Return (X, Y) of the center of cell containing provided text 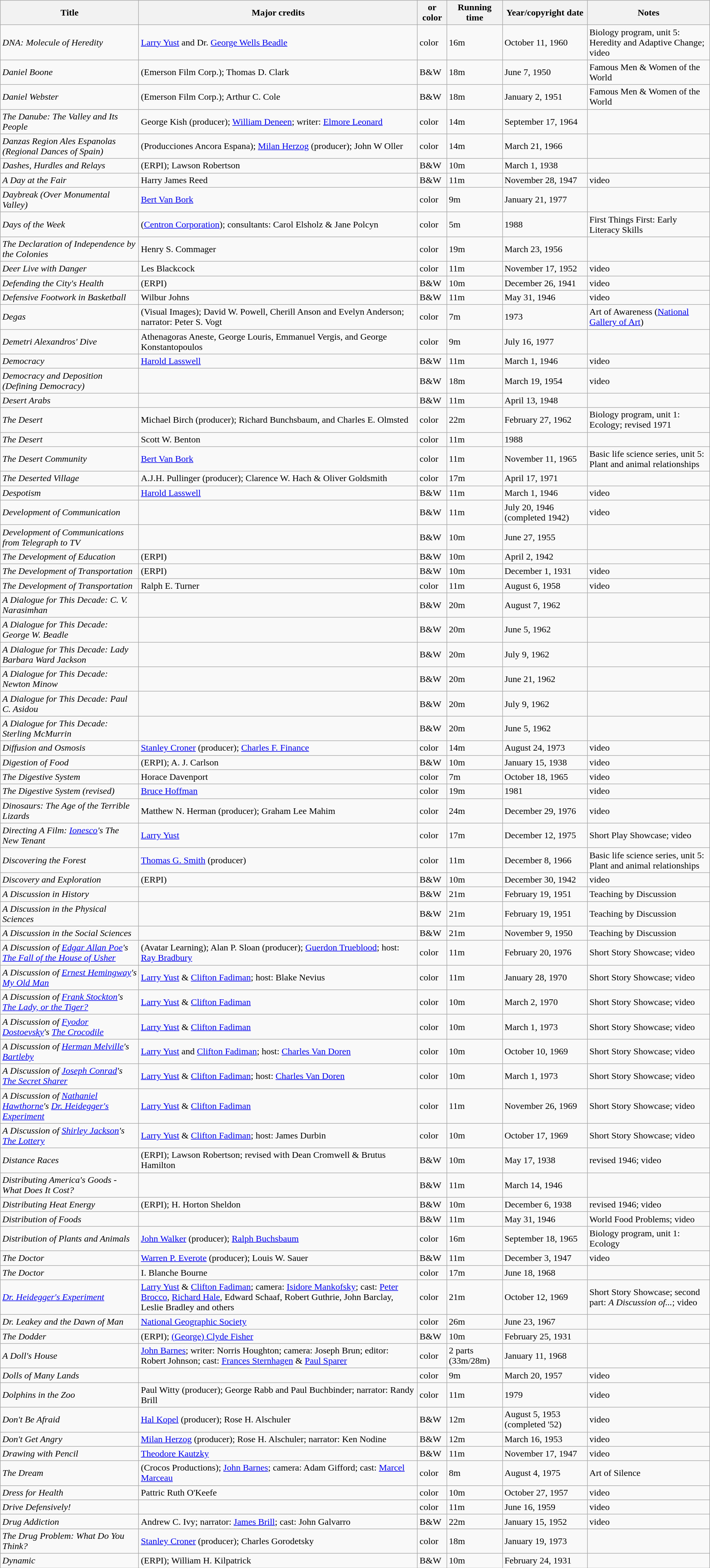
(Emerson Film Corp.); Arthur C. Cole (278, 97)
The Danube: The Valley and Its People (70, 121)
Dinosaurs: The Age of the Terrible Lizards (70, 811)
The Deserted Village (70, 478)
Biology program, unit 1: Ecology; revised 1971 (649, 420)
January 19, 1973 (545, 1541)
A Discussion of Frank Stockton's The Lady, or the Tiger? (70, 1002)
A Discussion of Herman Melville's Bartleby (70, 1052)
Democracy and Deposition (Defining Democracy) (70, 381)
2 parts (33m/28m) (475, 1356)
Henry S. Commager (278, 249)
December 8, 1966 (545, 860)
Danzas Region Ales Espanolas (Regional Dances of Spain) (70, 146)
November 17, 1952 (545, 268)
Democracy (70, 361)
Dolls of Many Lands (70, 1375)
Dashes, Hurdles and Relays (70, 166)
Short Story Showcase; second part: A Discussion of...; video (649, 1297)
Drive Defensively! (70, 1507)
August 6, 1958 (545, 586)
(Crocos Productions); John Barnes; camera: Adam Gifford; cast: Marcel Marceau (278, 1473)
The Digestive System (70, 777)
March 14, 1946 (545, 1185)
Andrew C. Ivy; narrator: James Brill; cast: John Galvarro (278, 1521)
Matthew N. Herman (producer); Graham Lee Mahim (278, 811)
August 5, 1953 (completed '52) (545, 1419)
A Dialogue for This Decade: Newton Minow (70, 679)
Larry Yust & Clifton Fadiman; host: James Durbin (278, 1136)
George Kish (producer); William Deneen; writer: Elmore Leonard (278, 121)
Wilbur Johns (278, 298)
Dynamic (70, 1560)
A Dialogue for This Decade: George W. Beadle (70, 630)
March 23, 1956 (545, 249)
Michael Birch (producer); Richard Bunchsbaum, and Charles E. Olmsted (278, 420)
World Food Problems; video (649, 1219)
Major credits (278, 13)
September 17, 1964 (545, 121)
Theodore Kautzky (278, 1454)
February 24, 1931 (545, 1560)
Milan Herzog (producer); Rose H. Alschuler; narrator: Ken Nodine (278, 1439)
Year/copyright date (545, 13)
A Discussion of Ernest Hemingway's My Old Man (70, 977)
A Discussion of Edgar Allan Poe's The Fall of the House of Usher (70, 953)
A.J.H. Pullinger (producer); Clarence W. Hach & Oliver Goldsmith (278, 478)
Biology program, unit 5: Heredity and Adaptive Change; video (649, 42)
Larry Yust & Clifton Fadiman; host: Charles Van Doren (278, 1076)
November 28, 1947 (545, 180)
Ralph E. Turner (278, 586)
Demetri Alexandros' Dive (70, 342)
October 10, 1969 (545, 1052)
Despotism (70, 493)
The Dodder (70, 1336)
1979 (545, 1395)
August 24, 1973 (545, 748)
Defending the City's Health (70, 283)
December 3, 1947 (545, 1258)
(ERPI); Lawson Robertson (278, 166)
February 27, 1962 (545, 420)
June 16, 1959 (545, 1507)
October 27, 1957 (545, 1493)
A Discussion in the Social Sciences (70, 933)
A Dialogue for This Decade: Sterling McMurrin (70, 729)
Discovering the Forest (70, 860)
Diffusion and Osmosis (70, 748)
February 25, 1931 (545, 1336)
(Centron Corporation); consultants: Carol Elsholz & Jane Polcyn (278, 224)
December 1, 1931 (545, 571)
Les Blackcock (278, 268)
A Doll's House (70, 1356)
Larry Yust and Clifton Fadiman; host: Charles Van Doren (278, 1052)
Days of the Week (70, 224)
Paul Witty (producer); George Rabb and Paul Buchbinder; narrator: Randy Brill (278, 1395)
December 26, 1941 (545, 283)
First Things First: Early Literacy Skills (649, 224)
June 7, 1950 (545, 72)
Short Play Showcase; video (649, 836)
April 17, 1971 (545, 478)
Drawing with Pencil (70, 1454)
December 29, 1976 (545, 811)
September 18, 1965 (545, 1238)
Art of Awareness (National Gallery of Art) (649, 317)
July 20, 1946 (completed 1942) (545, 513)
Daniel Boone (70, 72)
April 13, 1948 (545, 400)
Thomas G. Smith (producer) (278, 860)
A Discussion in History (70, 894)
October 11, 1960 (545, 42)
October 12, 1969 (545, 1297)
June 21, 1962 (545, 679)
The Development of Education (70, 557)
National Geographic Society (278, 1322)
January 21, 1977 (545, 199)
December 30, 1942 (545, 880)
Dr. Heidegger's Experiment (70, 1297)
March 2, 1970 (545, 1002)
Stanley Croner (producer); Charles F. Finance (278, 748)
(ERPI); H. Horton Sheldon (278, 1204)
January 28, 1970 (545, 977)
Athenagoras Aneste, George Louris, Emmanuel Vergis, and George Konstantopoulos (278, 342)
Don't Get Angry (70, 1439)
or color (432, 13)
A Discussion of Nathaniel Hawthorne's Dr. Heidegger's Experiment (70, 1106)
Drug Addiction (70, 1521)
November 9, 1950 (545, 933)
October 17, 1969 (545, 1136)
26m (475, 1322)
Distributing America's Goods - What Does It Cost? (70, 1185)
March 19, 1954 (545, 381)
June 27, 1955 (545, 537)
April 2, 1942 (545, 557)
January 15, 1938 (545, 762)
(Avatar Learning); Alan P. Sloan (producer); Guerdon Trueblood; host: Ray Bradbury (278, 953)
August 4, 1975 (545, 1473)
A Discussion of Joseph Conrad's The Secret Sharer (70, 1076)
Distributing Heat Energy (70, 1204)
Dress for Health (70, 1493)
Deer Live with Danger (70, 268)
Scott W. Benton (278, 439)
Digestion of Food (70, 762)
Degas (70, 317)
A Dialogue for This Decade: C. V. Narasimhan (70, 605)
January 11, 1968 (545, 1356)
January 2, 1951 (545, 97)
Development of Communication (70, 513)
(ERPI); A. J. Carlson (278, 762)
Bruce Hoffman (278, 791)
Dr. Leakey and the Dawn of Man (70, 1322)
March 16, 1953 (545, 1439)
5m (475, 224)
A Discussion in the Physical Sciences (70, 914)
Stanley Croner (producer); Charles Gorodetsky (278, 1541)
(ERPI); William H. Kilpatrick (278, 1560)
DNA: Molecule of Heredity (70, 42)
Distance Races (70, 1160)
Biology program, unit 1: Ecology (649, 1238)
A Dialogue for This Decade: Paul C. Asidou (70, 704)
Directing A Film: Ionesco's The New Tenant (70, 836)
Notes (649, 13)
Harry James Reed (278, 180)
December 12, 1975 (545, 836)
July 16, 1977 (545, 342)
August 7, 1962 (545, 605)
A Discussion of Fyodor Dostoevsky's The Crocodile (70, 1027)
24m (475, 811)
The Declaration of Independence by the Colonies (70, 249)
Don't Be Afraid (70, 1419)
Development of Communications from Telegraph to TV (70, 537)
Daniel Webster (70, 97)
Pattric Ruth O'Keefe (278, 1493)
Horace Davenport (278, 777)
Daybreak (Over Monumental Valley) (70, 199)
8m (475, 1473)
Art of Silence (649, 1473)
Larry Yust & Clifton Fadiman; host: Blake Nevius (278, 977)
(Visual Images); David W. Powell, Cherill Anson and Evelyn Anderson; narrator: Peter S. Vogt (278, 317)
Running time (475, 13)
1973 (545, 317)
May 17, 1938 (545, 1160)
(Emerson Film Corp.); Thomas D. Clark (278, 72)
Larry Yust (278, 836)
A Dialogue for This Decade: Lady Barbara Ward Jackson (70, 654)
March 20, 1957 (545, 1375)
The Digestive System (revised) (70, 791)
The Desert Community (70, 459)
June 23, 1967 (545, 1322)
Distribution of Plants and Animals (70, 1238)
(Producciones Ancora Espana); Milan Herzog (producer); John W Oller (278, 146)
November 17, 1947 (545, 1454)
January 15, 1952 (545, 1521)
The Dream (70, 1473)
John Walker (producer); Ralph Buchsbaum (278, 1238)
(ERPI); (George) Clyde Fisher (278, 1336)
Discovery and Exploration (70, 880)
March 21, 1966 (545, 146)
March 1, 1938 (545, 166)
I. Blanche Bourne (278, 1273)
Warren P. Everote (producer); Louis W. Sauer (278, 1258)
Title (70, 13)
Dolphins in the Zoo (70, 1395)
Larry Yust and Dr. George Wells Beadle (278, 42)
The Drug Problem: What Do You Think? (70, 1541)
Hal Kopel (producer); Rose H. Alschuler (278, 1419)
(ERPI); Lawson Robertson; revised with Dean Cromwell & Brutus Hamilton (278, 1160)
December 6, 1938 (545, 1204)
February 20, 1976 (545, 953)
October 18, 1965 (545, 777)
Defensive Footwork in Basketball (70, 298)
November 26, 1969 (545, 1106)
A Day at the Fair (70, 180)
Distribution of Foods (70, 1219)
1981 (545, 791)
John Barnes; writer: Norris Houghton; camera: Joseph Brun; editor: Robert Johnson; cast: Frances Sternhagen & Paul Sparer (278, 1356)
Desert Arabs (70, 400)
June 18, 1968 (545, 1273)
November 11, 1965 (545, 459)
A Discussion of Shirley Jackson's The Lottery (70, 1136)
